Search for the cell housing the specified text and yield its (x, y) center coordinate. 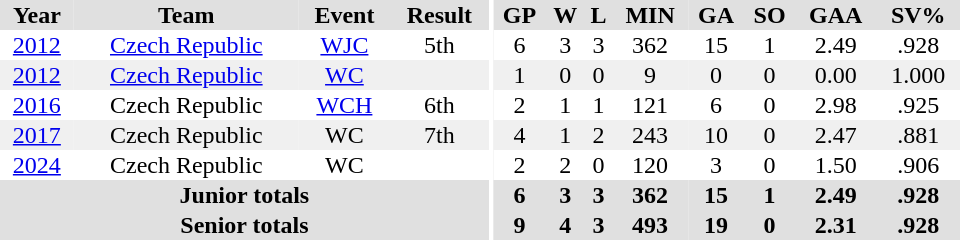
GAA (836, 15)
Senior totals (244, 225)
243 (650, 135)
Year (37, 15)
Result (440, 15)
1.50 (836, 165)
120 (650, 165)
SV% (918, 15)
W (566, 15)
Event (344, 15)
1.000 (918, 75)
10 (716, 135)
WJC (344, 45)
493 (650, 225)
SO (770, 15)
7th (440, 135)
.881 (918, 135)
Team (186, 15)
2016 (37, 105)
GP (520, 15)
2017 (37, 135)
.925 (918, 105)
2.31 (836, 225)
Junior totals (244, 195)
0.00 (836, 75)
2.47 (836, 135)
WCH (344, 105)
.906 (918, 165)
6th (440, 105)
121 (650, 105)
19 (716, 225)
L (598, 15)
MIN (650, 15)
2.98 (836, 105)
5th (440, 45)
GA (716, 15)
2024 (37, 165)
